Capture the cell that displays the provided text and extract its (X, Y) central coordinate. 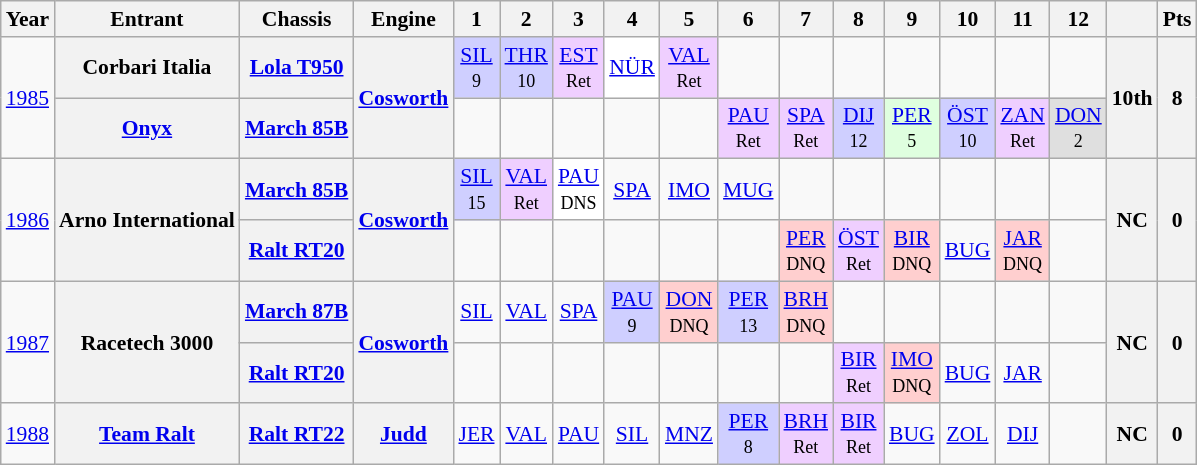
DONDNQ (689, 312)
Racetech 3000 (147, 342)
DON2 (1078, 128)
MUG (748, 190)
7 (806, 19)
IMO (689, 190)
Onyx (147, 128)
1 (476, 19)
BIRDNQ (912, 250)
4 (632, 19)
THR10 (526, 68)
Arno International (147, 220)
3 (578, 19)
PAURet (748, 128)
Ralt RT22 (296, 434)
Entrant (147, 19)
PER8 (748, 434)
ZOL (968, 434)
1988 (28, 434)
9 (912, 19)
ZANRet (1022, 128)
IMODNQ (912, 372)
March 87B (296, 312)
ÖSTRet (858, 250)
Chassis (296, 19)
10th (1132, 98)
PAU9 (632, 312)
5 (689, 19)
Engine (403, 19)
2 (526, 19)
1987 (28, 342)
PERDNQ (806, 250)
12 (1078, 19)
Corbari Italia (147, 68)
11 (1022, 19)
NÜR (632, 68)
SPARet (806, 128)
ESTRet (578, 68)
BRHRet (806, 434)
1986 (28, 220)
Year (28, 19)
PAUDNS (578, 190)
Team Ralt (147, 434)
JARDNQ (1022, 250)
JAR (1022, 372)
Pts (1178, 19)
6 (748, 19)
Judd (403, 434)
JER (476, 434)
MNZ (689, 434)
1985 (28, 98)
SIL15 (476, 190)
Lola T950 (296, 68)
DIJ (1022, 434)
ÖST10 (968, 128)
SIL9 (476, 68)
BRHDNQ (806, 312)
PER5 (912, 128)
DIJ12 (858, 128)
10 (968, 19)
PAU (578, 434)
PER13 (748, 312)
